Detect which cell encompasses the target text, then output its (x, y) center coordinate. 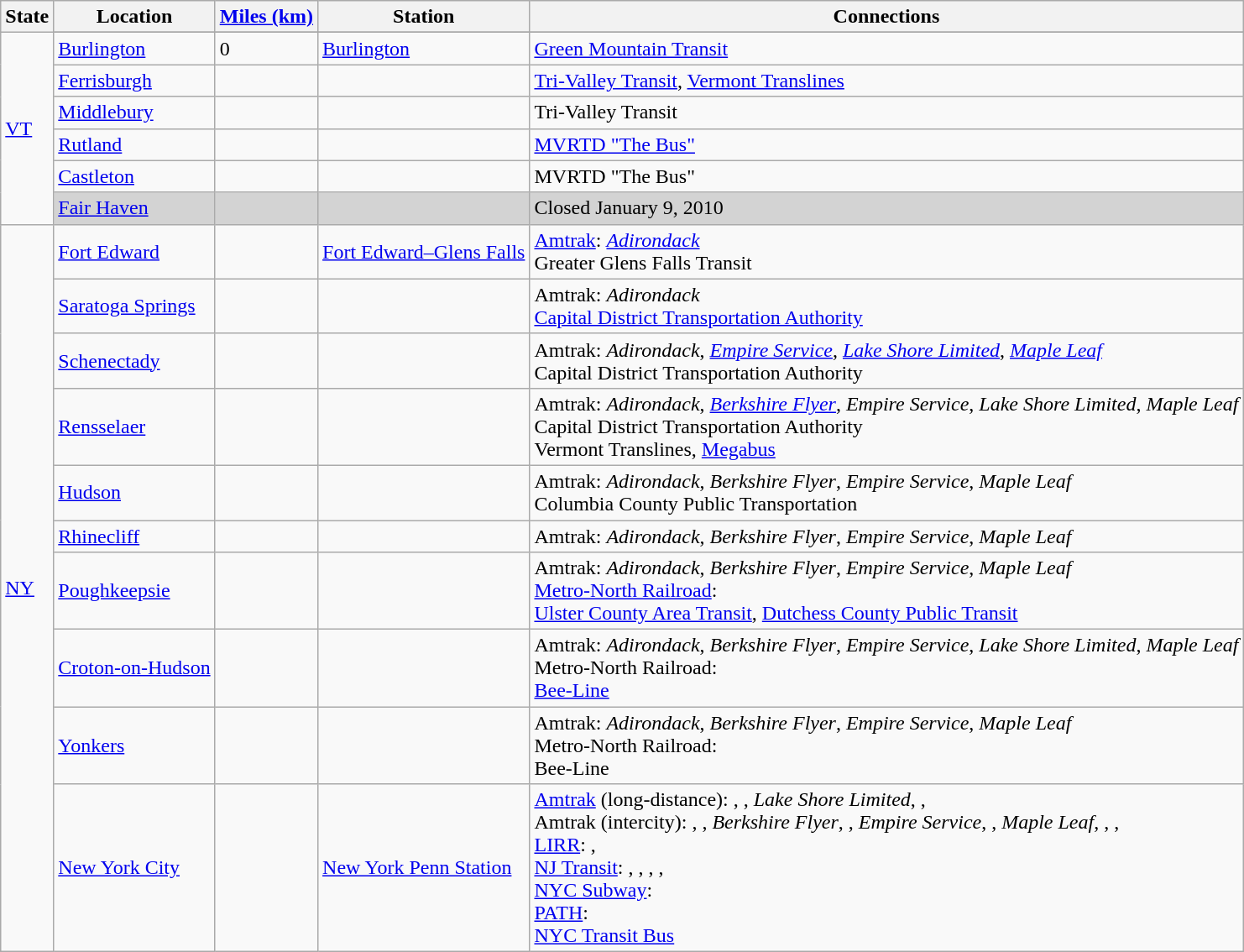
Connections (886, 17)
Yonkers (134, 745)
Croton-on-Hudson (134, 668)
Green Mountain Transit (886, 49)
Poughkeepsie (134, 591)
Amtrak: Adirondack, Berkshire Flyer, Empire Service, Lake Shore Limited, Maple Leaf Metro-North Railroad: Bee-Line (886, 668)
Middlebury (134, 112)
Amtrak: Adirondack, Empire Service, Lake Shore Limited, Maple Leaf Capital District Transportation Authority (886, 361)
Rutland (134, 144)
Rensselaer (134, 426)
Fort Edward–Glens Falls (424, 252)
Miles (km) (266, 17)
Hudson (134, 492)
New York City (134, 868)
New York Penn Station (424, 868)
Station (424, 17)
Fort Edward (134, 252)
Closed January 9, 2010 (886, 208)
VT (27, 128)
Amtrak: Adirondack, Berkshire Flyer, Empire Service, Maple Leaf Columbia County Public Transportation (886, 492)
Tri-Valley Transit, Vermont Translines (886, 81)
Tri-Valley Transit (886, 112)
NY (27, 588)
Amtrak: Adirondack, Berkshire Flyer, Empire Service, Maple Leaf Metro-North Railroad: Bee-Line (886, 745)
Location (134, 17)
Amtrak: Adirondack, Berkshire Flyer, Empire Service, Maple Leaf (886, 536)
Rhinecliff (134, 536)
Saratoga Springs (134, 306)
Amtrak: Adirondack Capital District Transportation Authority (886, 306)
Fair Haven (134, 208)
0 (266, 49)
State (27, 17)
Schenectady (134, 361)
Ferrisburgh (134, 81)
Amtrak: Adirondack Greater Glens Falls Transit (886, 252)
Castleton (134, 176)
Amtrak: Adirondack, Berkshire Flyer, Empire Service, Maple Leaf Metro-North Railroad: Ulster County Area Transit, Dutchess County Public Transit (886, 591)
